Scan for the cell matching the given text and deliver its (x, y) coordinate at center. 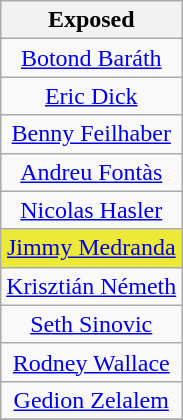
Eric Dick (92, 96)
Benny Feilhaber (92, 134)
Andreu Fontàs (92, 172)
Jimmy Medranda (92, 248)
Krisztián Németh (92, 286)
Botond Baráth (92, 58)
Exposed (92, 20)
Rodney Wallace (92, 362)
Seth Sinovic (92, 324)
Nicolas Hasler (92, 210)
Gedion Zelalem (92, 400)
